Return (x, y) of the center of cell containing provided text 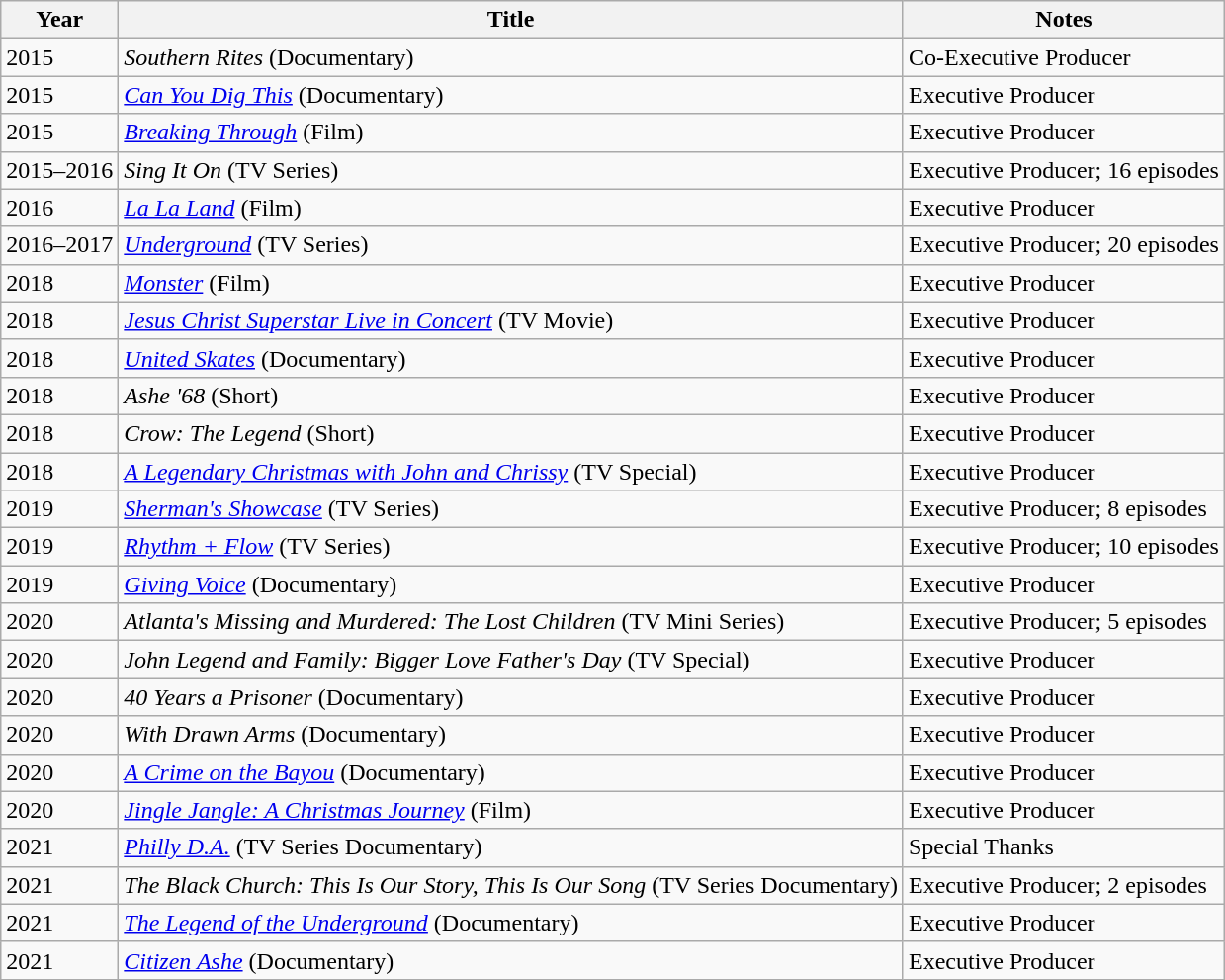
40 Years a Prisoner (Documentary) (511, 697)
Title (511, 20)
Monster (Film) (511, 283)
Year (59, 20)
Citizen Ashe (Documentary) (511, 960)
United Skates (Documentary) (511, 358)
Executive Producer; 16 episodes (1064, 170)
Executive Producer; 20 episodes (1064, 245)
Crow: The Legend (Short) (511, 433)
Jesus Christ Superstar Live in Concert (TV Movie) (511, 320)
2016 (59, 208)
Executive Producer; 8 episodes (1064, 509)
Underground (TV Series) (511, 245)
Executive Producer; 2 episodes (1064, 885)
Ashe '68 (Short) (511, 396)
Co-Executive Producer (1064, 57)
La La Land (Film) (511, 208)
2015–2016 (59, 170)
Sing It On (TV Series) (511, 170)
A Crime on the Bayou (Documentary) (511, 772)
Rhythm + Flow (TV Series) (511, 547)
Breaking Through (Film) (511, 133)
2016–2017 (59, 245)
Sherman's Showcase (TV Series) (511, 509)
Philly D.A. (TV Series Documentary) (511, 847)
Atlanta's Missing and Murdered: The Lost Children (TV Mini Series) (511, 622)
Can You Dig This (Documentary) (511, 95)
Giving Voice (Documentary) (511, 584)
Notes (1064, 20)
A Legendary Christmas with John and Chrissy (TV Special) (511, 472)
Executive Producer; 10 episodes (1064, 547)
The Legend of the Underground (Documentary) (511, 923)
Executive Producer; 5 episodes (1064, 622)
Special Thanks (1064, 847)
Southern Rites (Documentary) (511, 57)
The Black Church: This Is Our Story, This Is Our Song (TV Series Documentary) (511, 885)
Jingle Jangle: A Christmas Journey (Film) (511, 810)
With Drawn Arms (Documentary) (511, 735)
John Legend and Family: Bigger Love Father's Day (TV Special) (511, 660)
